For the text-containing cell, return its midpoint in [x, y] coordinate format. 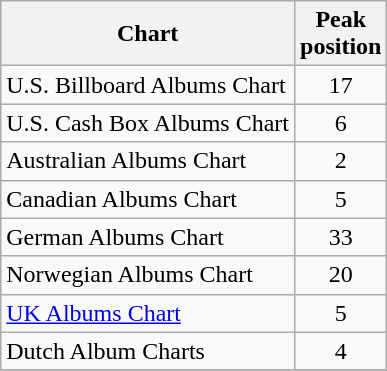
6 [341, 123]
20 [341, 275]
17 [341, 85]
2 [341, 161]
Chart [148, 34]
Dutch Album Charts [148, 351]
U.S. Billboard Albums Chart [148, 85]
UK Albums Chart [148, 313]
Canadian Albums Chart [148, 199]
Norwegian Albums Chart [148, 275]
German Albums Chart [148, 237]
U.S. Cash Box Albums Chart [148, 123]
33 [341, 237]
Peakposition [341, 34]
4 [341, 351]
Australian Albums Chart [148, 161]
